Locate the cell with the specified text and output its (x, y) center coordinate. 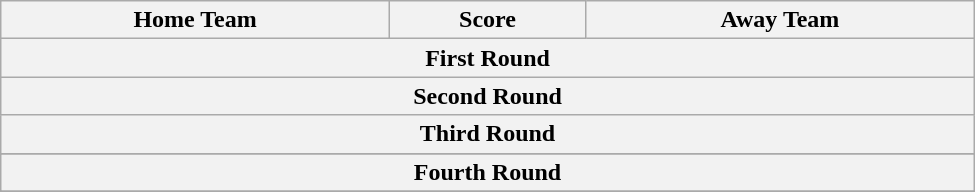
Second Round (488, 96)
Score (487, 20)
Away Team (780, 20)
Home Team (196, 20)
Third Round (488, 134)
Fourth Round (488, 172)
First Round (488, 58)
